Provide the (x, y) coordinate of the cell's center where the given text is located.  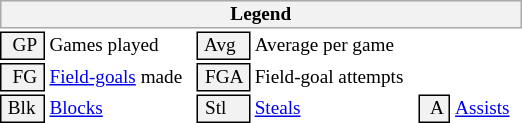
Field-goals made (121, 77)
Steals (334, 108)
Legend (261, 14)
Field-goal attempts (334, 77)
Assists (488, 108)
Avg (224, 46)
Blk (22, 108)
Games played (121, 46)
A (434, 108)
Average per game (334, 46)
Stl (224, 108)
GP (22, 46)
Blocks (121, 108)
FGA (224, 77)
FG (22, 77)
